Pinpoint the cell where the given text exists, returning its (x, y) midpoint coordinate. 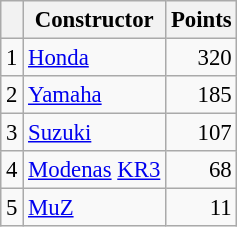
68 (202, 170)
3 (12, 133)
107 (202, 133)
Yamaha (94, 95)
Constructor (94, 20)
2 (12, 95)
Modenas KR3 (94, 170)
5 (12, 208)
Honda (94, 58)
1 (12, 58)
320 (202, 58)
MuZ (94, 208)
Points (202, 20)
4 (12, 170)
11 (202, 208)
Suzuki (94, 133)
185 (202, 95)
